Return [x, y] of the center of cell containing provided text 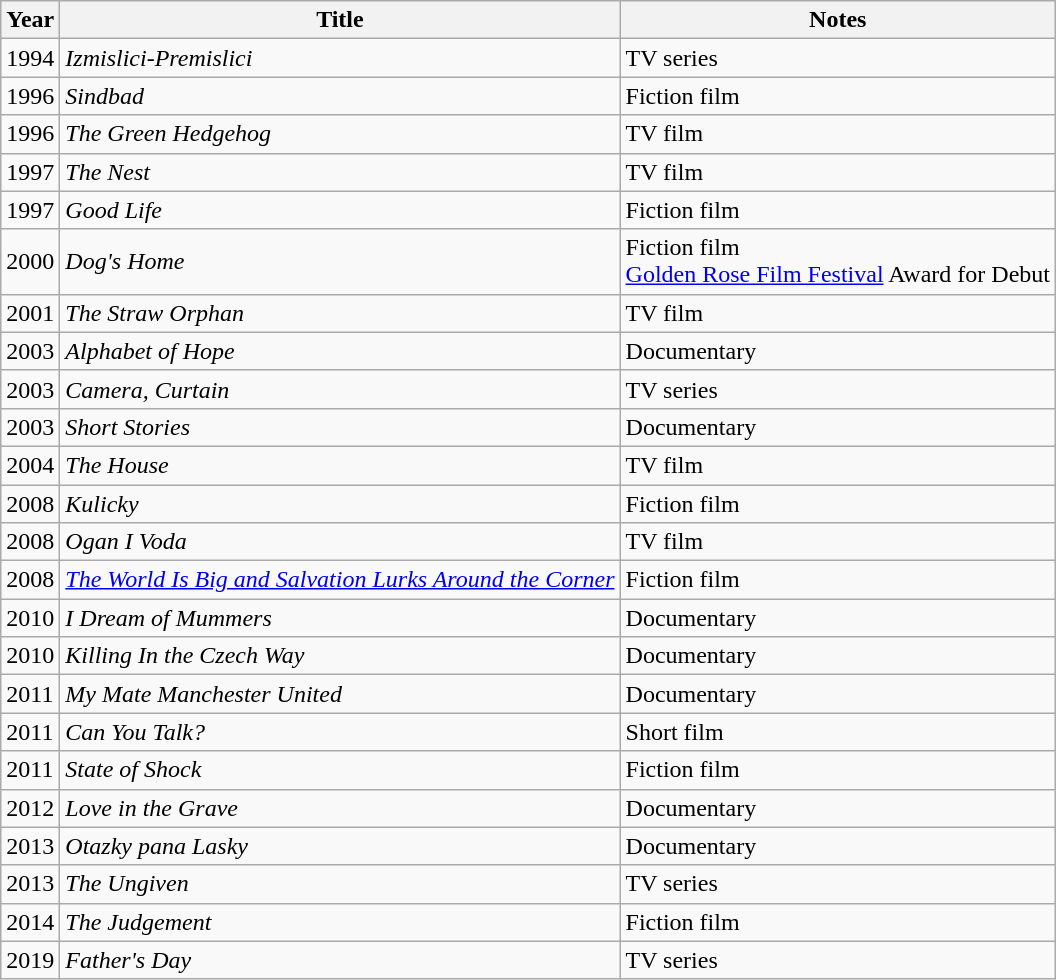
Otazky pana Lasky [340, 846]
The House [340, 465]
2004 [30, 465]
The Green Hedgehog [340, 134]
Sindbad [340, 96]
Camera, Curtain [340, 389]
Love in the Grave [340, 808]
Can You Talk? [340, 732]
I Dream of Mummers [340, 618]
Kulicky [340, 503]
2014 [30, 922]
The Judgement [340, 922]
The World Is Big and Salvation Lurks Around the Corner [340, 580]
Alphabet of Hope [340, 351]
Izmislici-Premislici [340, 58]
2001 [30, 313]
The Ungiven [340, 884]
The Nest [340, 172]
Dog's Home [340, 262]
2000 [30, 262]
Killing In the Czech Way [340, 656]
2019 [30, 960]
Notes [838, 20]
Title [340, 20]
Father's Day [340, 960]
My Mate Manchester United [340, 694]
The Straw Orphan [340, 313]
State of Shock [340, 770]
Short film [838, 732]
1994 [30, 58]
Fiction filmGolden Rose Film Festival Award for Debut [838, 262]
Year [30, 20]
2012 [30, 808]
Ogan I Voda [340, 542]
Short Stories [340, 427]
Good Life [340, 210]
